Capture the cell that displays the provided text and extract its (X, Y) central coordinate. 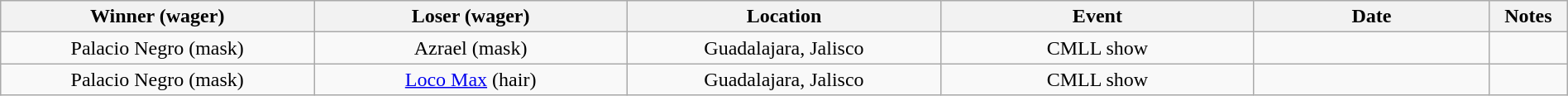
Notes (1528, 17)
Loco Max (hair) (471, 79)
Date (1371, 17)
Location (784, 17)
Event (1097, 17)
Winner (wager) (157, 17)
Loser (wager) (471, 17)
Azrael (mask) (471, 48)
